Return the [X, Y] coordinate for the center point of the cell that contains the specified text.  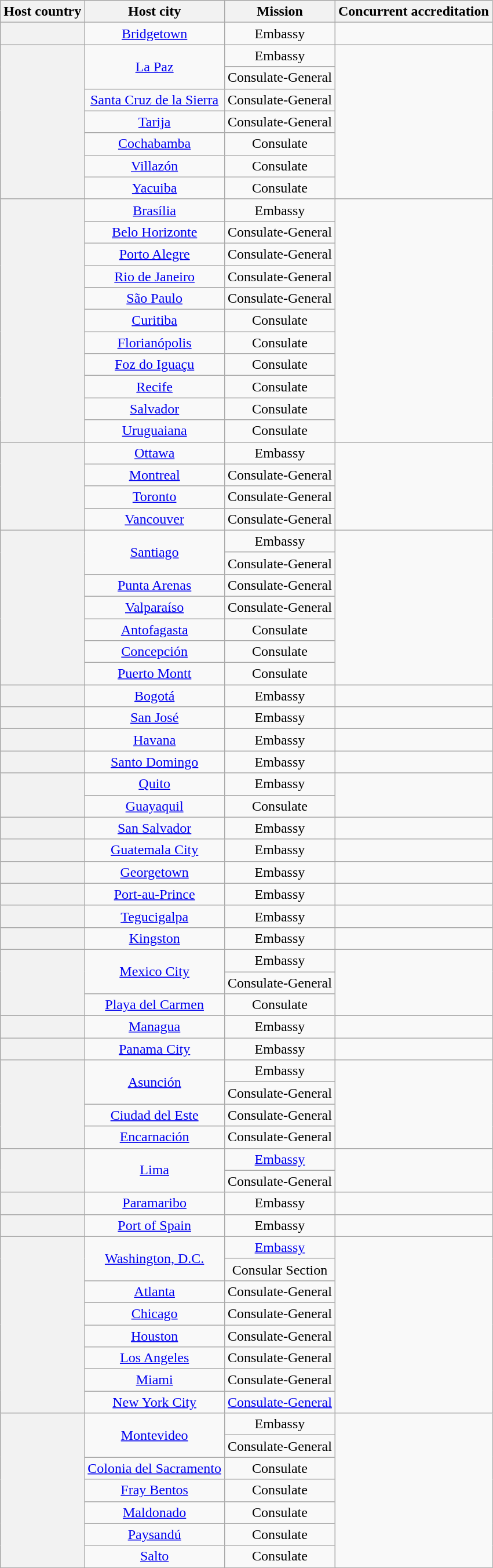
Kingston [155, 938]
Miami [155, 1380]
Belo Horizonte [155, 232]
Mission [279, 12]
Foz do Iguaçu [155, 365]
Georgetown [155, 872]
Santa Cruz de la Sierra [155, 100]
Washington, D.C. [155, 1258]
Puerto Montt [155, 674]
Host country [43, 12]
New York City [155, 1402]
Porto Alegre [155, 254]
Playa del Carmen [155, 1005]
Recife [155, 387]
Consular Section [279, 1269]
Villazón [155, 166]
Asunción [155, 1082]
Salvador [155, 409]
Bogotá [155, 696]
Curitiba [155, 321]
Florianópolis [155, 343]
Houston [155, 1335]
Host city [155, 12]
Guayaquil [155, 806]
Panama City [155, 1049]
Guatemala City [155, 850]
Toronto [155, 497]
Ciudad del Este [155, 1115]
Colonia del Sacramento [155, 1468]
Port-au-Prince [155, 894]
Mexico City [155, 971]
Managua [155, 1027]
Montreal [155, 475]
Havana [155, 740]
Ottawa [155, 453]
Port of Spain [155, 1225]
Salto [155, 1556]
Yacuiba [155, 188]
Maldonado [155, 1512]
Cochabamba [155, 144]
Chicago [155, 1313]
Punta Arenas [155, 585]
Brasília [155, 210]
Santo Domingo [155, 762]
Antofagasta [155, 629]
Paysandú [155, 1534]
Quito [155, 784]
Concepción [155, 652]
Vancouver [155, 519]
San Salvador [155, 828]
Tarija [155, 122]
La Paz [155, 67]
Santiago [155, 552]
Encarnación [155, 1137]
San José [155, 718]
Bridgetown [155, 34]
Paramaribo [155, 1203]
Concurrent accreditation [414, 12]
Lima [155, 1170]
Rio de Janeiro [155, 277]
São Paulo [155, 299]
Tegucigalpa [155, 916]
Los Angeles [155, 1358]
Montevideo [155, 1435]
Atlanta [155, 1291]
Uruguaiana [155, 431]
Valparaíso [155, 607]
Fray Bentos [155, 1490]
